Scan for the cell matching the given text and deliver its (X, Y) coordinate at center. 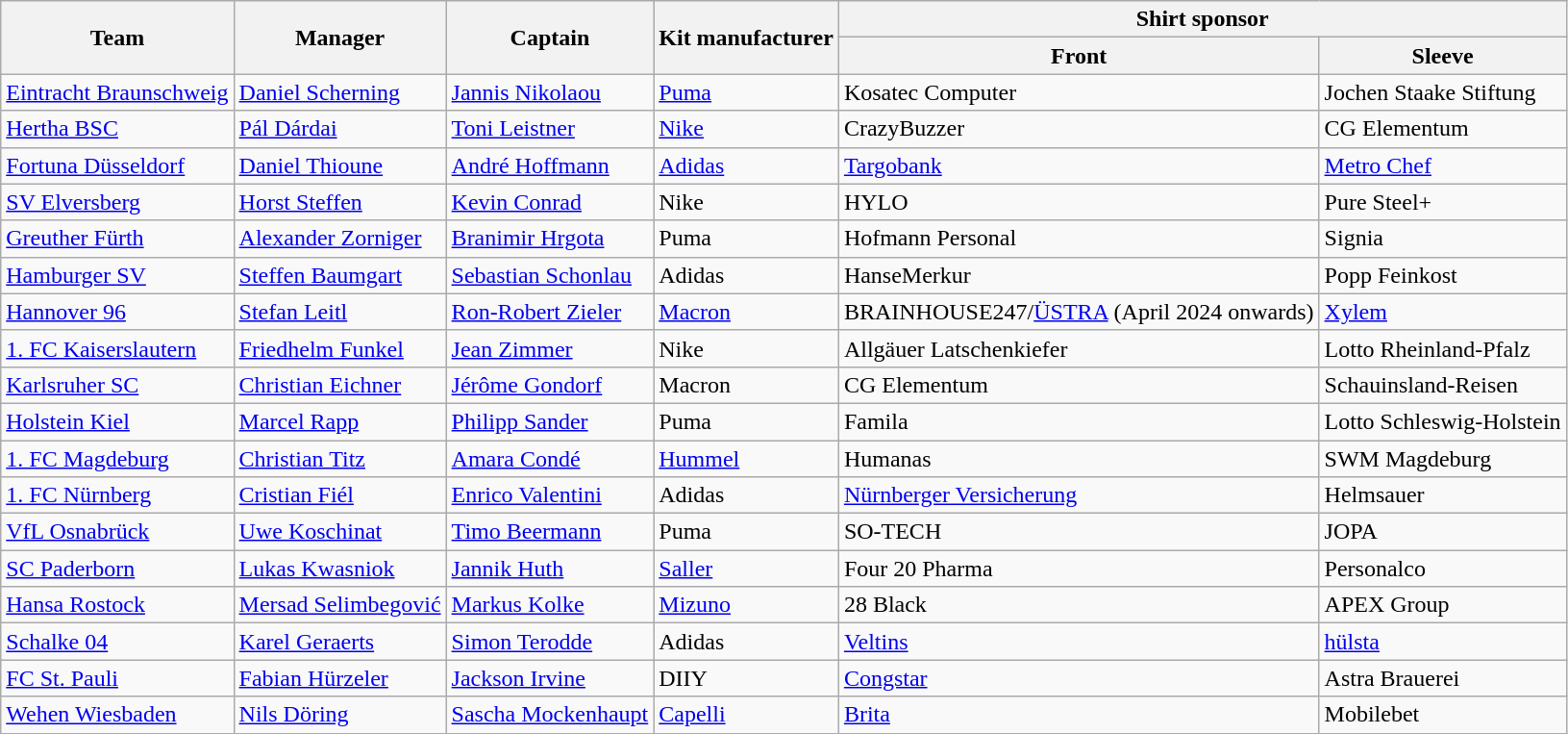
Markus Kolke (550, 605)
Mizuno (746, 605)
Front (1079, 56)
Uwe Koschinat (340, 532)
Sascha Mockenhaupt (550, 715)
Sebastian Schonlau (550, 275)
Popp Feinkost (1442, 275)
Schauinsland-Reisen (1442, 385)
FC St. Pauli (117, 678)
Jannis Nikolaou (550, 92)
Hannover 96 (117, 312)
Signia (1442, 239)
SWM Magdeburg (1442, 459)
SV Elversberg (117, 202)
Karel Geraerts (340, 642)
Branimir Hrgota (550, 239)
Four 20 Pharma (1079, 569)
Jérôme Gondorf (550, 385)
Stefan Leitl (340, 312)
Pure Steel+ (1442, 202)
1. FC Kaiserslautern (117, 348)
JOPA (1442, 532)
Lukas Kwasniok (340, 569)
Pál Dárdai (340, 129)
Jannik Huth (550, 569)
Alexander Zorniger (340, 239)
VfL Osnabrück (117, 532)
Amara Condé (550, 459)
Friedhelm Funkel (340, 348)
Lotto Rheinland-Pfalz (1442, 348)
BRAINHOUSE247/ÜSTRA (April 2024 onwards) (1079, 312)
Karlsruher SC (117, 385)
Nürnberger Versicherung (1079, 495)
28 Black (1079, 605)
Fortuna Düsseldorf (117, 165)
Schalke 04 (117, 642)
Greuther Fürth (117, 239)
1. FC Magdeburg (117, 459)
Capelli (746, 715)
André Hoffmann (550, 165)
Eintracht Braunschweig (117, 92)
APEX Group (1442, 605)
Simon Terodde (550, 642)
Toni Leistner (550, 129)
DIIY (746, 678)
Helmsauer (1442, 495)
HYLO (1079, 202)
Marcel Rapp (340, 421)
Humanas (1079, 459)
Jackson Irvine (550, 678)
Allgäuer Latschenkiefer (1079, 348)
hülsta (1442, 642)
Saller (746, 569)
Wehen Wiesbaden (117, 715)
SC Paderborn (117, 569)
Metro Chef (1442, 165)
Hamburger SV (117, 275)
Mersad Selimbegović (340, 605)
Timo Beermann (550, 532)
CrazyBuzzer (1079, 129)
Hummel (746, 459)
Holstein Kiel (117, 421)
Astra Brauerei (1442, 678)
Captain (550, 38)
Xylem (1442, 312)
Cristian Fiél (340, 495)
Lotto Schleswig-Holstein (1442, 421)
Kevin Conrad (550, 202)
Shirt sponsor (1202, 19)
Personalco (1442, 569)
Brita (1079, 715)
1. FC Nürnberg (117, 495)
Daniel Scherning (340, 92)
SO-TECH (1079, 532)
Famila (1079, 421)
Christian Eichner (340, 385)
Mobilebet (1442, 715)
Sleeve (1442, 56)
Kosatec Computer (1079, 92)
Congstar (1079, 678)
Hansa Rostock (117, 605)
Jean Zimmer (550, 348)
Manager (340, 38)
HanseMerkur (1079, 275)
Christian Titz (340, 459)
Nils Döring (340, 715)
Hertha BSC (117, 129)
Enrico Valentini (550, 495)
Team (117, 38)
Jochen Staake Stiftung (1442, 92)
Steffen Baumgart (340, 275)
Horst Steffen (340, 202)
Daniel Thioune (340, 165)
Philipp Sander (550, 421)
Ron-Robert Zieler (550, 312)
Veltins (1079, 642)
Kit manufacturer (746, 38)
Targobank (1079, 165)
Fabian Hürzeler (340, 678)
Hofmann Personal (1079, 239)
